Determine the (x, y) coordinate at the center of the cell enclosing the given text.  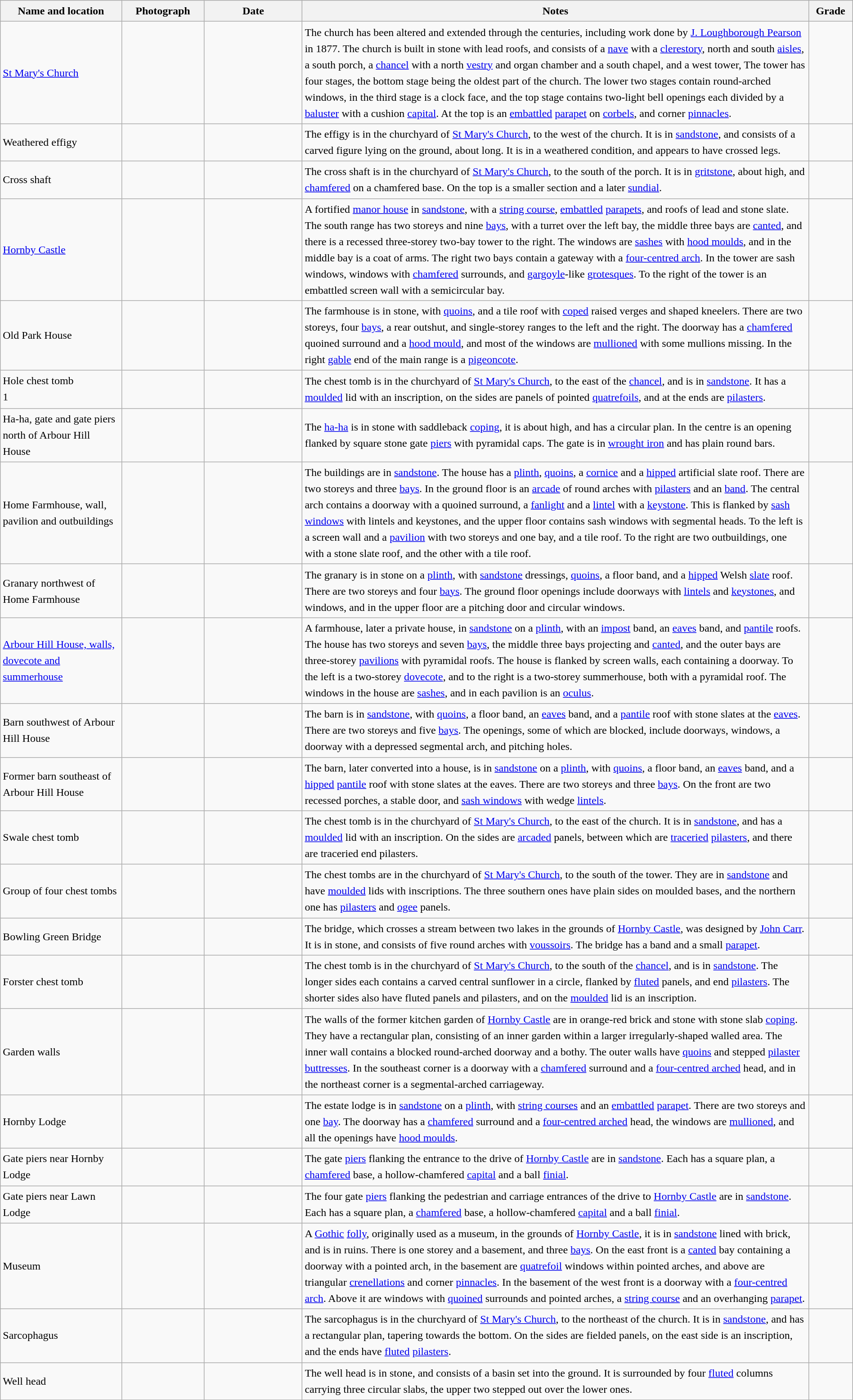
Barn southwest of Arbour Hill House (61, 731)
Well head (61, 1381)
Forster chest tomb (61, 982)
Former barn southeast of Arbour Hill House (61, 784)
Hornby Lodge (61, 1121)
Group of four chest tombs (61, 891)
Hornby Castle (61, 249)
Cross shaft (61, 180)
Name and location (61, 11)
Arbour Hill House, walls, dovecote and summerhouse (61, 660)
Museum (61, 1266)
Notes (555, 11)
St Mary's Church (61, 73)
Weathered effigy (61, 142)
Swale chest tomb (61, 838)
Gate piers near Hornby Lodge (61, 1167)
Gate piers near Lawn Lodge (61, 1205)
Grade (831, 11)
Old Park House (61, 336)
Bowling Green Bridge (61, 937)
Granary northwest of Home Farmhouse (61, 591)
Hole chest tomb1 (61, 390)
Sarcophagus (61, 1336)
Ha-ha, gate and gate piers north of Arbour Hill House (61, 435)
Photograph (163, 11)
Garden walls (61, 1052)
Date (253, 11)
Home Farmhouse, wall, pavilion and outbuildings (61, 513)
